Find where the given text appears and provide that cell's center as (X, Y) coordinate. 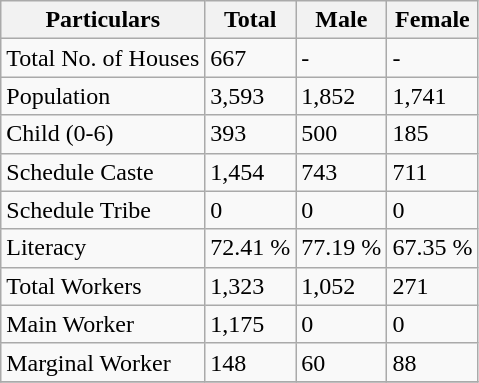
67.35 % (432, 248)
667 (250, 58)
148 (250, 362)
77.19 % (342, 248)
1,852 (342, 96)
Population (103, 96)
72.41 % (250, 248)
Child (0-6) (103, 134)
88 (432, 362)
500 (342, 134)
Marginal Worker (103, 362)
Female (432, 20)
Main Worker (103, 324)
1,052 (342, 286)
60 (342, 362)
Total No. of Houses (103, 58)
1,454 (250, 172)
Total Workers (103, 286)
Particulars (103, 20)
271 (432, 286)
Total (250, 20)
Schedule Caste (103, 172)
185 (432, 134)
Male (342, 20)
3,593 (250, 96)
Literacy (103, 248)
Schedule Tribe (103, 210)
743 (342, 172)
711 (432, 172)
1,323 (250, 286)
393 (250, 134)
1,175 (250, 324)
1,741 (432, 96)
